Return the (x, y) coordinate for the center point of the cell that contains the specified text.  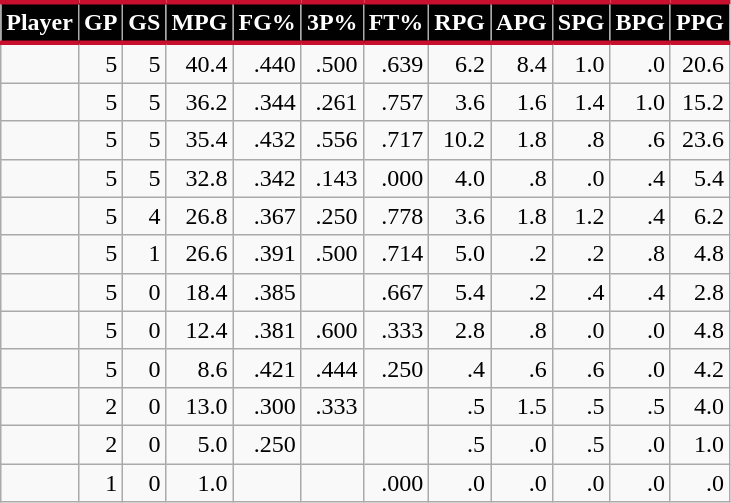
.667 (396, 292)
26.8 (200, 216)
MPG (200, 22)
FT% (396, 22)
.600 (332, 330)
40.4 (200, 63)
8.6 (200, 368)
15.2 (700, 102)
1.4 (581, 102)
.757 (396, 102)
APG (522, 22)
.639 (396, 63)
4 (144, 216)
.714 (396, 254)
23.6 (700, 140)
35.4 (200, 140)
36.2 (200, 102)
8.4 (522, 63)
10.2 (460, 140)
.342 (267, 178)
PPG (700, 22)
Player (40, 22)
.440 (267, 63)
12.4 (200, 330)
1.5 (522, 406)
.381 (267, 330)
.344 (267, 102)
20.6 (700, 63)
3P% (332, 22)
GP (100, 22)
.385 (267, 292)
RPG (460, 22)
.432 (267, 140)
GS (144, 22)
32.8 (200, 178)
SPG (581, 22)
.143 (332, 178)
.717 (396, 140)
18.4 (200, 292)
26.6 (200, 254)
.261 (332, 102)
.778 (396, 216)
.391 (267, 254)
.556 (332, 140)
.300 (267, 406)
.444 (332, 368)
1.2 (581, 216)
1.6 (522, 102)
FG% (267, 22)
.421 (267, 368)
BPG (640, 22)
.367 (267, 216)
13.0 (200, 406)
4.2 (700, 368)
